Output the (x, y) coordinate of the center of the cell containing the given text.  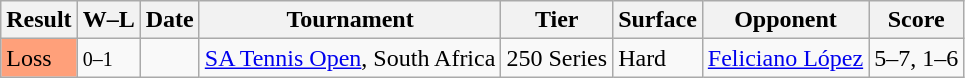
W–L (108, 20)
250 Series (557, 58)
Hard (658, 58)
Score (916, 20)
Date (170, 20)
0–1 (108, 58)
Tournament (350, 20)
Opponent (785, 20)
Result (39, 20)
5–7, 1–6 (916, 58)
SA Tennis Open, South Africa (350, 58)
Feliciano López (785, 58)
Loss (39, 58)
Tier (557, 20)
Surface (658, 20)
